Scan for the cell matching the given text and deliver its [X, Y] coordinate at center. 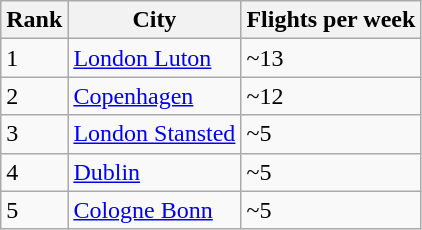
4 [34, 172]
5 [34, 210]
1 [34, 58]
London Stansted [154, 134]
London Luton [154, 58]
Dublin [154, 172]
~12 [331, 96]
Cologne Bonn [154, 210]
City [154, 20]
3 [34, 134]
Flights per week [331, 20]
Copenhagen [154, 96]
2 [34, 96]
Rank [34, 20]
~13 [331, 58]
